For the text-containing cell, return its midpoint in (x, y) coordinate format. 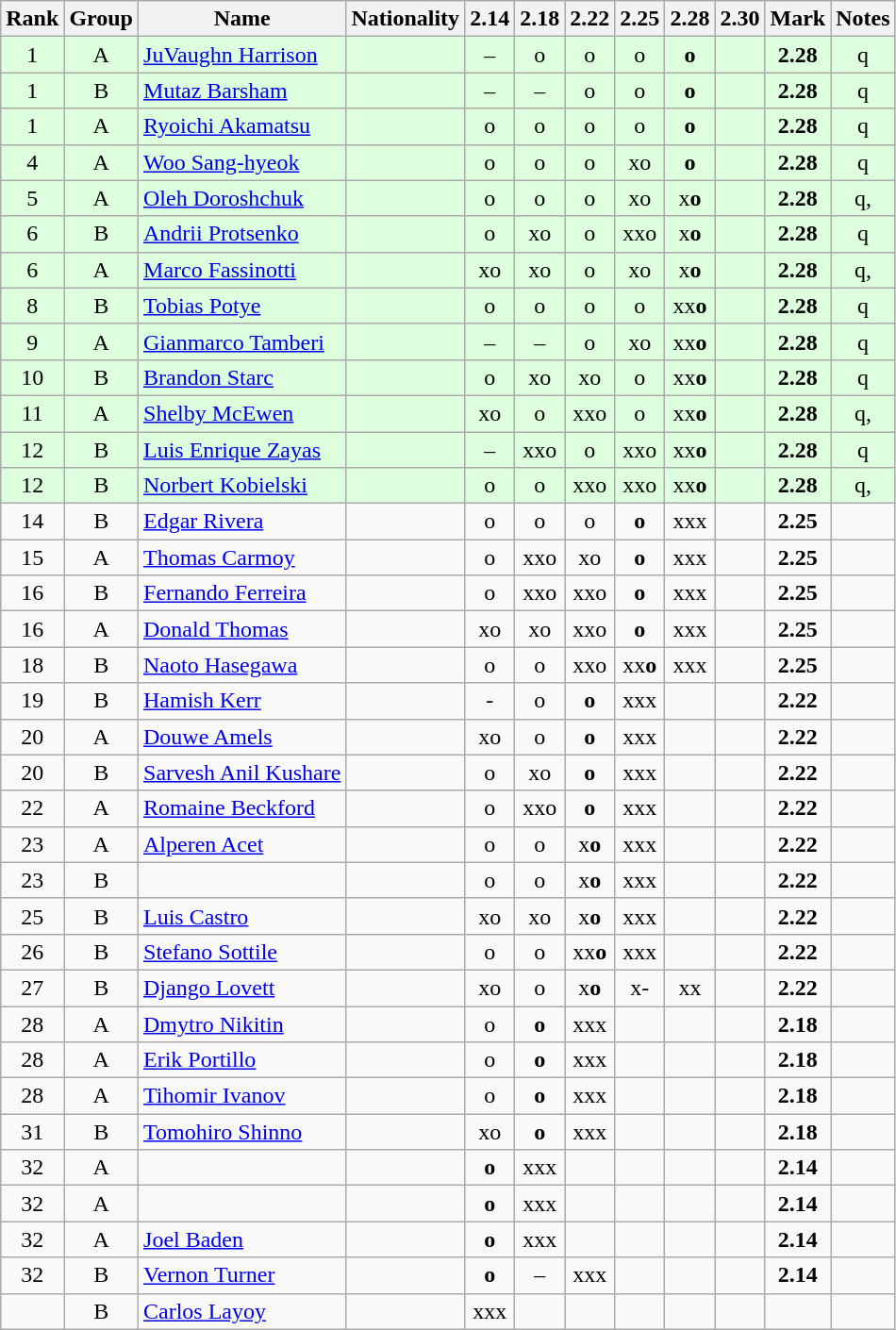
Thomas Carmoy (242, 557)
Brandon Starc (242, 377)
Mutaz Barsham (242, 91)
Edgar Rivera (242, 522)
Carlos Layoy (242, 1311)
Ryoichi Akamatsu (242, 126)
Erik Portillo (242, 1060)
5 (32, 198)
8 (32, 306)
x- (639, 988)
Mark (798, 19)
Django Lovett (242, 988)
Marco Fassinotti (242, 270)
31 (32, 1132)
Hamish Kerr (242, 701)
Donald Thomas (242, 629)
Luis Enrique Zayas (242, 450)
Rank (32, 19)
22 (32, 808)
27 (32, 988)
14 (32, 522)
Oleh Doroshchuk (242, 198)
Naoto Hasegawa (242, 665)
Dmytro Nikitin (242, 1023)
Tihomir Ivanov (242, 1096)
Woo Sang-hyeok (242, 162)
Nationality (406, 19)
19 (32, 701)
4 (32, 162)
Alperen Acet (242, 844)
Andrii Protsenko (242, 234)
15 (32, 557)
xx (690, 988)
Douwe Amels (242, 737)
Joel Baden (242, 1239)
Fernando Ferreira (242, 593)
Vernon Turner (242, 1275)
9 (32, 341)
Romaine Beckford (242, 808)
Stefano Sottile (242, 952)
Sarvesh Anil Kushare (242, 773)
Notes (863, 19)
Tobias Potye (242, 306)
Gianmarco Tamberi (242, 341)
11 (32, 413)
JuVaughn Harrison (242, 55)
Norbert Kobielski (242, 486)
18 (32, 665)
25 (32, 916)
2.30 (739, 19)
26 (32, 952)
- (490, 701)
Tomohiro Shinno (242, 1132)
10 (32, 377)
Name (242, 19)
Shelby McEwen (242, 413)
Luis Castro (242, 916)
Group (102, 19)
